From the cell containing the given text, extract its center point as (X, Y) coordinate. 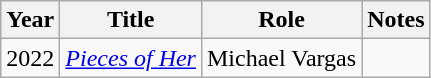
Role (281, 20)
Title (131, 20)
Pieces of Her (131, 58)
Year (30, 20)
2022 (30, 58)
Notes (396, 20)
Michael Vargas (281, 58)
